Extract the (x, y) coordinate from the center of the cell holding the provided text.  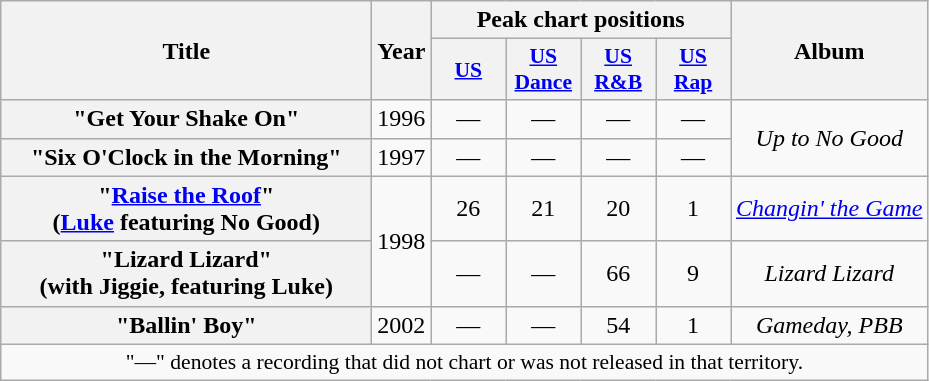
Year (402, 50)
"Six O'Clock in the Morning" (186, 157)
"Get Your Shake On" (186, 119)
Peak chart positions (581, 20)
USR&B (618, 70)
US (468, 70)
54 (618, 325)
1998 (402, 241)
Album (829, 50)
9 (694, 274)
USDance (544, 70)
"Ballin' Boy" (186, 325)
26 (468, 208)
1996 (402, 119)
Up to No Good (829, 138)
"Raise the Roof"(Luke featuring No Good) (186, 208)
"Lizard Lizard"(with Jiggie, featuring Luke) (186, 274)
US Rap (694, 70)
"—" denotes a recording that did not chart or was not released in that territory. (464, 362)
1997 (402, 157)
2002 (402, 325)
Lizard Lizard (829, 274)
Title (186, 50)
20 (618, 208)
Changin' the Game (829, 208)
Gameday, PBB (829, 325)
66 (618, 274)
21 (544, 208)
